Scan for the cell matching the given text and deliver its [x, y] coordinate at center. 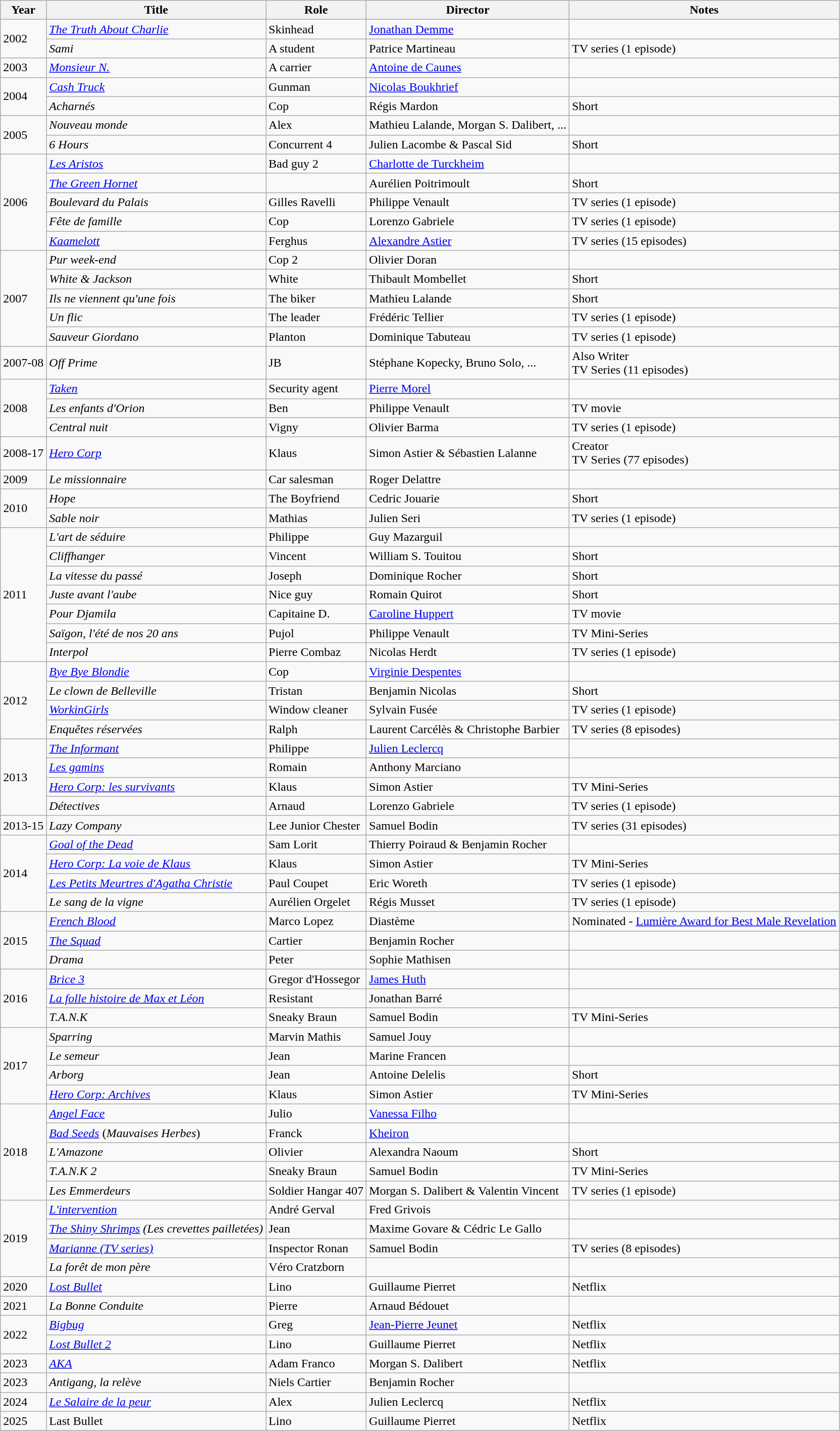
Benjamin Nicolas [468, 691]
AKA [156, 1363]
2015 [23, 941]
Un flic [156, 318]
Adam Franco [316, 1363]
Hero Corp: les survivants [156, 787]
Mathieu Lalande [468, 298]
Dominique Rocher [468, 575]
Olivier Barma [468, 427]
Les enfants d'Orion [156, 408]
Central nuit [156, 427]
Greg [316, 1325]
Cedric Jouarie [468, 498]
Aurélien Orgelet [316, 902]
Samuel Jouy [468, 1037]
TV series (31 episodes) [704, 825]
The leader [316, 318]
Hero Corp [156, 453]
Ben [316, 408]
Ralph [316, 729]
Car salesman [316, 479]
Morgan S. Dalibert [468, 1363]
Cartier [316, 941]
Stéphane Kopecky, Bruno Solo, ... [468, 363]
Tristan [316, 691]
Le sang de la vigne [156, 902]
Le missionnaire [156, 479]
TV series (15 episodes) [704, 241]
Marianne (TV series) [156, 1248]
2020 [23, 1287]
Pujol [316, 633]
Pierre Combaz [316, 652]
Alexandra Naoum [468, 1152]
Paul Coupet [316, 883]
Les Emmerdeurs [156, 1190]
2022 [23, 1335]
Antigang, la relève [156, 1383]
Pierre [316, 1306]
Bye Bye Blondie [156, 672]
Jean-Pierre Jeunet [468, 1325]
2017 [23, 1065]
Nominated - Lumière Award for Best Male Revelation [704, 922]
Jonathan Barré [468, 998]
2005 [23, 135]
Lee Junior Chester [316, 825]
Mathias [316, 518]
Laurent Carcélès & Christophe Barbier [468, 729]
The biker [316, 298]
Concurrent 4 [316, 144]
Eric Woreth [468, 883]
Skinhead [316, 29]
The Squad [156, 941]
Bad guy 2 [316, 164]
Dominique Tabuteau [468, 337]
The Boyfriend [316, 498]
Arborg [156, 1075]
Sylvain Fusée [468, 710]
Les Petits Meurtres d'Agatha Christie [156, 883]
Sam Lorit [316, 844]
Interpol [156, 652]
L'intervention [156, 1210]
JB [316, 363]
Also WriterTV Series (11 episodes) [704, 363]
The Green Hornet [156, 183]
Sami [156, 48]
Régis Musset [468, 902]
Acharnés [156, 106]
Pour Djamila [156, 614]
Romain Quirot [468, 595]
Drama [156, 960]
Mathieu Lalande, Morgan S. Dalibert, ... [468, 125]
2024 [23, 1402]
Arnaud Bédouet [468, 1306]
Frédéric Tellier [468, 318]
A carrier [316, 68]
Antoine de Caunes [468, 68]
Niels Cartier [316, 1383]
Arnaud [316, 806]
Pierre Morel [468, 389]
2008-17 [23, 453]
Patrice Martineau [468, 48]
Les gamins [156, 768]
Capitaine D. [316, 614]
Brice 3 [156, 979]
La forêt de mon père [156, 1267]
Marine Francen [468, 1056]
T.A.N.K [156, 1017]
2007-08 [23, 363]
2003 [23, 68]
Régis Mardon [468, 106]
Notes [704, 10]
Resistant [316, 998]
Charlotte de Turckheim [468, 164]
Cop 2 [316, 260]
James Huth [468, 979]
Lost Bullet [156, 1287]
2014 [23, 873]
Virginie Despentes [468, 672]
Julio [316, 1113]
Antoine Delelis [468, 1075]
Inspector Ronan [316, 1248]
White & Jackson [156, 279]
Fête de famille [156, 221]
Diastème [468, 922]
WorkinGirls [156, 710]
White [316, 279]
Olivier [316, 1152]
Hope [156, 498]
Lost Bullet 2 [156, 1344]
The Informant [156, 748]
Alexandre Astier [468, 241]
Guy Mazarguil [468, 537]
The Truth About Charlie [156, 29]
Sophie Mathisen [468, 960]
Morgan S. Dalibert & Valentin Vincent [468, 1190]
Véro Cratzborn [316, 1267]
2019 [23, 1239]
Planton [316, 337]
Kheiron [468, 1133]
Saïgon, l'été de nos 20 ans [156, 633]
Nicolas Boukhrief [468, 87]
Cash Truck [156, 87]
L'art de séduire [156, 537]
Sauveur Giordano [156, 337]
2021 [23, 1306]
2007 [23, 298]
Taken [156, 389]
Thibault Mombellet [468, 279]
Roger Delattre [468, 479]
Vigny [316, 427]
Simon Astier & Sébastien Lalanne [468, 453]
Gilles Ravelli [316, 202]
Lazy Company [156, 825]
Les Aristos [156, 164]
Juste avant l'aube [156, 595]
Kaamelott [156, 241]
2006 [23, 202]
Window cleaner [316, 710]
Le clown de Belleville [156, 691]
2013 [23, 777]
2013-15 [23, 825]
Marco Lopez [316, 922]
2009 [23, 479]
Joseph [316, 575]
Soldier Hangar 407 [316, 1190]
Director [468, 10]
Vanessa Filho [468, 1113]
Hero Corp: La voie de Klaus [156, 863]
2025 [23, 1421]
A student [316, 48]
La Bonne Conduite [156, 1306]
Vincent [316, 556]
2016 [23, 998]
Monsieur N. [156, 68]
Cliffhanger [156, 556]
André Gerval [316, 1210]
Julien Seri [468, 518]
William S. Touitou [468, 556]
Peter [316, 960]
Hero Corp: Archives [156, 1094]
2012 [23, 700]
2002 [23, 39]
Bad Seeds (Mauvaises Herbes) [156, 1133]
Nouveau monde [156, 125]
Nice guy [316, 595]
Ferghus [316, 241]
Anthony Marciano [468, 768]
Olivier Doran [468, 260]
Bigbug [156, 1325]
Gregor d'Hossegor [316, 979]
Enquêtes réservées [156, 729]
CreatorTV Series (77 episodes) [704, 453]
Maxime Govare & Cédric Le Gallo [468, 1229]
The Shiny Shrimps (Les crevettes pailletées) [156, 1229]
2011 [23, 594]
Marvin Mathis [316, 1037]
French Blood [156, 922]
La folle histoire de Max et Léon [156, 998]
Pur week-end [156, 260]
Nicolas Herdt [468, 652]
Franck [316, 1133]
2008 [23, 408]
T.A.N.K 2 [156, 1171]
Angel Face [156, 1113]
Détectives [156, 806]
Aurélien Poitrimoult [468, 183]
Thierry Poiraud & Benjamin Rocher [468, 844]
2018 [23, 1152]
Sparring [156, 1037]
Security agent [316, 389]
Jonathan Demme [468, 29]
Last Bullet [156, 1421]
Gunman [316, 87]
Boulevard du Palais [156, 202]
Role [316, 10]
Off Prime [156, 363]
Le Salaire de la peur [156, 1402]
Fred Grivois [468, 1210]
6 Hours [156, 144]
L'Amazone [156, 1152]
Sable noir [156, 518]
2010 [23, 508]
Caroline Huppert [468, 614]
2004 [23, 96]
Year [23, 10]
Julien Lacombe & Pascal Sid [468, 144]
Title [156, 10]
La vitesse du passé [156, 575]
Le semeur [156, 1056]
Romain [316, 768]
Ils ne viennent qu'une fois [156, 298]
Goal of the Dead [156, 844]
